Capture the cell that displays the provided text and extract its (x, y) central coordinate. 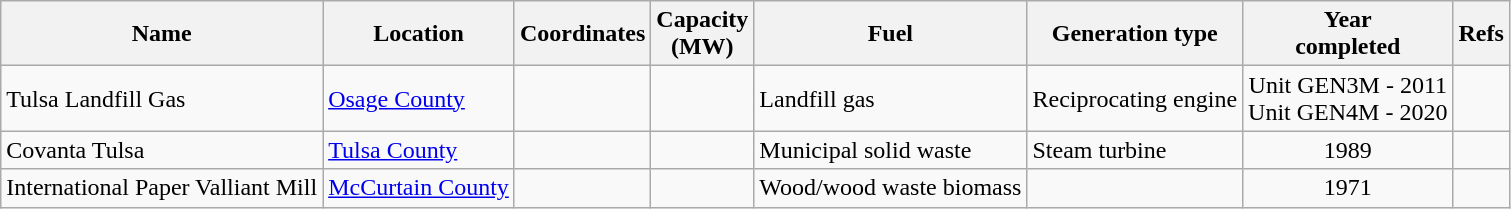
Coordinates (582, 34)
Yearcompleted (1348, 34)
1989 (1348, 150)
Landfill gas (890, 98)
Osage County (419, 98)
Tulsa Landfill Gas (162, 98)
Refs (1481, 34)
Tulsa County (419, 150)
Covanta Tulsa (162, 150)
Fuel (890, 34)
Location (419, 34)
Unit GEN3M - 2011Unit GEN4M - 2020 (1348, 98)
International Paper Valliant Mill (162, 188)
Name (162, 34)
Wood/wood waste biomass (890, 188)
1971 (1348, 188)
Reciprocating engine (1135, 98)
Generation type (1135, 34)
Steam turbine (1135, 150)
Capacity(MW) (702, 34)
Municipal solid waste (890, 150)
McCurtain County (419, 188)
